Locate the cell with the specified text and output its [x, y] center coordinate. 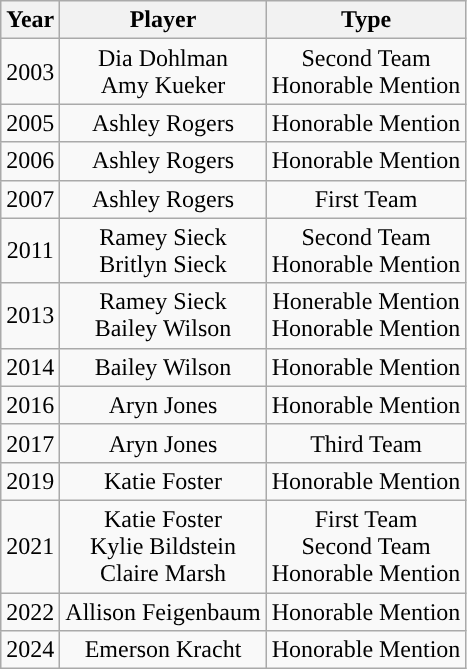
2006 [30, 161]
First TeamSecond TeamHonorable Mention [366, 546]
2024 [30, 650]
Player [163, 20]
2007 [30, 199]
Year [30, 20]
2011 [30, 250]
Katie FosterKylie BildsteinClaire Marsh [163, 546]
Katie Foster [163, 481]
Ramey SieckBritlyn Sieck [163, 250]
2017 [30, 443]
Dia DohlmanAmy Kueker [163, 72]
2016 [30, 405]
2003 [30, 72]
Ramey SieckBailey Wilson [163, 316]
2013 [30, 316]
2021 [30, 546]
2014 [30, 367]
Type [366, 20]
2022 [30, 611]
Third Team [366, 443]
Emerson Kracht [163, 650]
2005 [30, 123]
First Team [366, 199]
Honerable MentionHonorable Mention [366, 316]
Bailey Wilson [163, 367]
2019 [30, 481]
Allison Feigenbaum [163, 611]
